Determine the (x, y) coordinate at the center of the cell enclosing the given text.  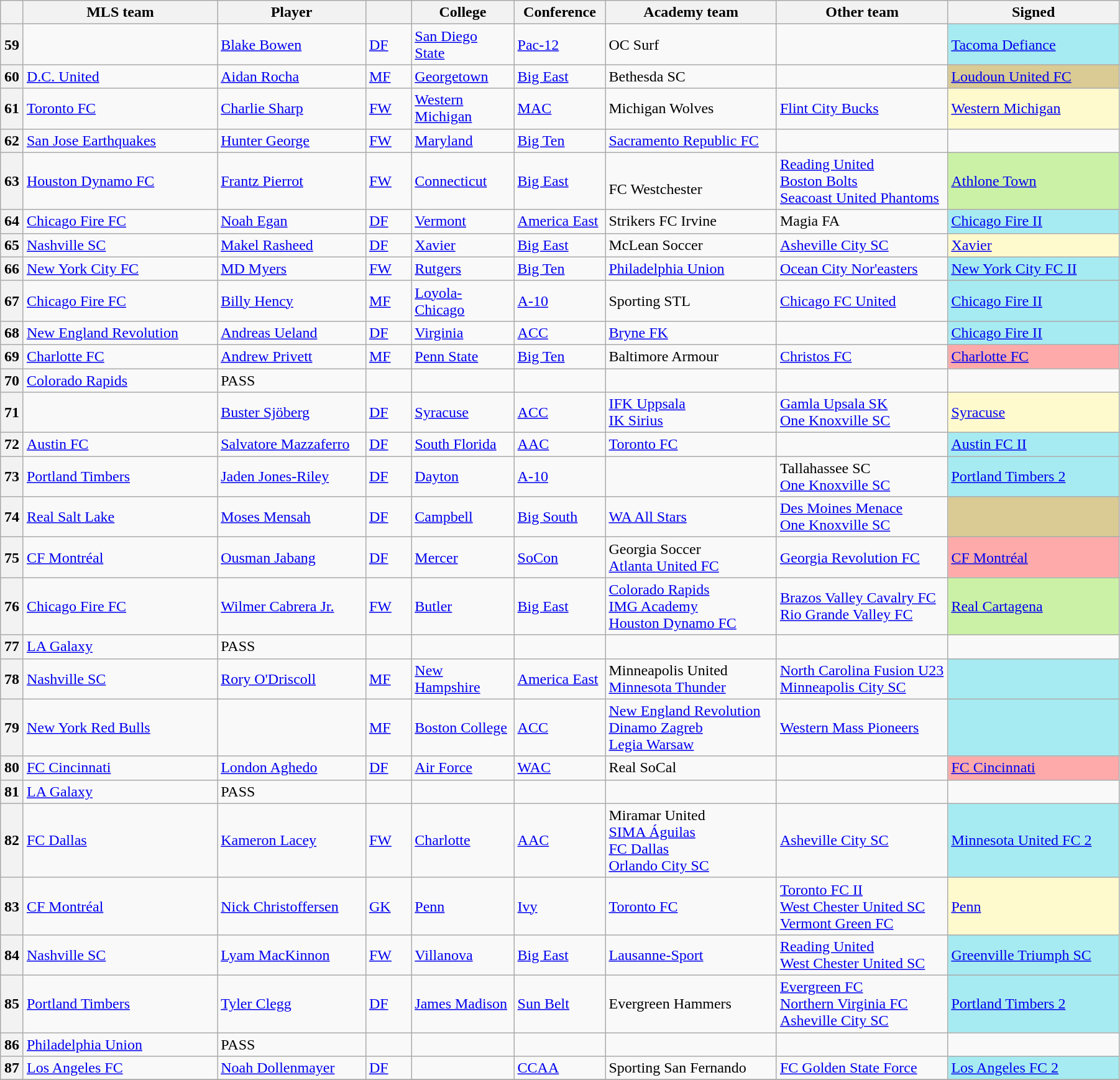
71 (12, 413)
Georgetown (462, 76)
New York City FC (120, 269)
Sporting STL (691, 301)
84 (12, 955)
87 (12, 1068)
D.C. United (120, 76)
McLean Soccer (691, 245)
Mercer (462, 557)
Noah Dollenmayer (292, 1068)
San Jose Earthquakes (120, 141)
75 (12, 557)
76 (12, 606)
Nick Christoffersen (292, 906)
72 (12, 445)
Other team (861, 12)
Aidan Rocha (292, 76)
Tallahassee SCOne Knoxville SC (861, 476)
Ousman Jabang (292, 557)
74 (12, 517)
Toronto FC IIWest Chester United SCVermont Green FC (861, 906)
Sacramento Republic FC (691, 141)
Vermont (462, 221)
Rory O'Driscoll (292, 679)
Real Cartagena (1034, 606)
Kameron Lacey (292, 841)
Flint City Bucks (861, 108)
FC Dallas (120, 841)
Los Angeles FC 2 (1034, 1068)
Evergreen Hammers (691, 1004)
86 (12, 1044)
Billy Hency (292, 301)
Maryland (462, 141)
Colorado Rapids (120, 380)
Dayton (462, 476)
Minneapolis UnitedMinnesota Thunder (691, 679)
Tyler Clegg (292, 1004)
Minnesota United FC 2 (1034, 841)
South Florida (462, 445)
85 (12, 1004)
Ocean City Nor'easters (861, 269)
MD Myers (292, 269)
Sun Belt (559, 1004)
James Madison (462, 1004)
OC Surf (691, 45)
Western Mass Pioneers (861, 727)
Jaden Jones-Riley (292, 476)
Villanova (462, 955)
Reading UnitedWest Chester United SC (861, 955)
83 (12, 906)
81 (12, 792)
Reading UnitedBoston BoltsSeacoast United Phantoms (861, 181)
Connecticut (462, 181)
Charlie Sharp (292, 108)
Gamla Upsala SKOne Knoxville SC (861, 413)
Wilmer Cabrera Jr. (292, 606)
Virginia (462, 333)
Bethesda SC (691, 76)
Air Force (462, 768)
Strikers FC Irvine (691, 221)
Christos FC (861, 356)
Brazos Valley Cavalry FCRio Grande Valley FC (861, 606)
San Diego State (462, 45)
Buster Sjöberg (292, 413)
Penn State (462, 356)
67 (12, 301)
82 (12, 841)
Austin FC (120, 445)
62 (12, 141)
Noah Egan (292, 221)
77 (12, 647)
New York City FC II (1034, 269)
63 (12, 181)
London Aghedo (292, 768)
65 (12, 245)
Andreas Ueland (292, 333)
Colorado RapidsIMG AcademyHouston Dynamo FC (691, 606)
Ivy (559, 906)
Chicago FC United (861, 301)
College (462, 12)
79 (12, 727)
Andrew Privett (292, 356)
Miramar UnitedSIMA ÁguilasFC DallasOrlando City SC (691, 841)
61 (12, 108)
New York Red Bulls (120, 727)
Sporting San Fernando (691, 1068)
GK (388, 906)
Real SoCal (691, 768)
Pac-12 (559, 45)
SoCon (559, 557)
Baltimore Armour (691, 356)
Austin FC II (1034, 445)
Michigan Wolves (691, 108)
Campbell (462, 517)
North Carolina Fusion U23Minneapolis City SC (861, 679)
Conference (559, 12)
Georgia Revolution FC (861, 557)
59 (12, 45)
New England RevolutionDinamo ZagrebLegia Warsaw (691, 727)
60 (12, 76)
New Hampshire (462, 679)
Tacoma Defiance (1034, 45)
Signed (1034, 12)
Boston College (462, 727)
68 (12, 333)
64 (12, 221)
Greenville Triumph SC (1034, 955)
69 (12, 356)
Real Salt Lake (120, 517)
Georgia SoccerAtlanta United FC (691, 557)
66 (12, 269)
Blake Bowen (292, 45)
73 (12, 476)
Charlotte (462, 841)
Evergreen FCNorthern Virginia FCAsheville City SC (861, 1004)
Lyam MacKinnon (292, 955)
MAC (559, 108)
78 (12, 679)
Loudoun United FC (1034, 76)
WAC (559, 768)
IFK UppsalaIK Sirius (691, 413)
New England Revolution (120, 333)
Frantz Pierrot (292, 181)
Lausanne-Sport (691, 955)
Moses Mensah (292, 517)
MLS team (120, 12)
Player (292, 12)
WA All Stars (691, 517)
Salvatore Mazzaferro (292, 445)
Athlone Town (1034, 181)
Loyola-Chicago (462, 301)
FC Golden State Force (861, 1068)
Houston Dynamo FC (120, 181)
80 (12, 768)
Hunter George (292, 141)
CCAA (559, 1068)
Magia FA (861, 221)
70 (12, 380)
FC Westchester (691, 181)
Los Angeles FC (120, 1068)
Academy team (691, 12)
Rutgers (462, 269)
Makel Rasheed (292, 245)
Bryne FK (691, 333)
Big South (559, 517)
Des Moines MenaceOne Knoxville SC (861, 517)
Butler (462, 606)
